Scan for the cell matching the given text and deliver its (x, y) coordinate at center. 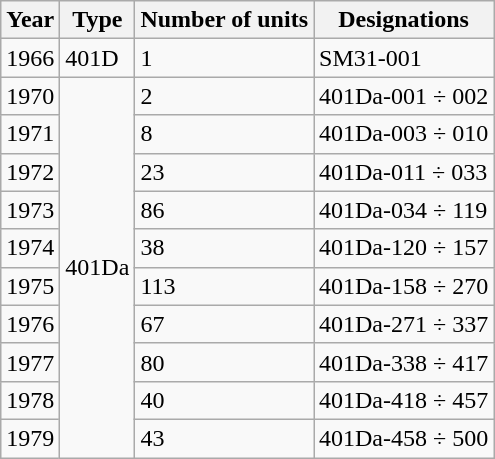
1979 (30, 438)
1 (224, 58)
401Da-120 ÷ 157 (404, 248)
1973 (30, 210)
8 (224, 134)
80 (224, 362)
401Da-418 ÷ 457 (404, 400)
SM31-001 (404, 58)
1978 (30, 400)
2 (224, 96)
401Da-001 ÷ 002 (404, 96)
401Da-158 ÷ 270 (404, 286)
401Da-271 ÷ 337 (404, 324)
1971 (30, 134)
23 (224, 172)
401Da-338 ÷ 417 (404, 362)
43 (224, 438)
86 (224, 210)
67 (224, 324)
Type (98, 20)
38 (224, 248)
401Da-011 ÷ 033 (404, 172)
1972 (30, 172)
1976 (30, 324)
1966 (30, 58)
401Da (98, 268)
401Da-003 ÷ 010 (404, 134)
1975 (30, 286)
Designations (404, 20)
40 (224, 400)
Number of units (224, 20)
113 (224, 286)
1977 (30, 362)
401D (98, 58)
Year (30, 20)
1974 (30, 248)
401Da-458 ÷ 500 (404, 438)
1970 (30, 96)
401Da-034 ÷ 119 (404, 210)
